Locate the cell with the specified text and output its (X, Y) center coordinate. 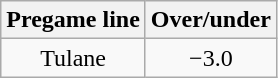
Over/under (210, 20)
−3.0 (210, 58)
Tulane (74, 58)
Pregame line (74, 20)
